Find where the given text appears and provide that cell's center as (X, Y) coordinate. 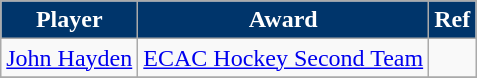
ECAC Hockey Second Team (284, 58)
John Hayden (70, 58)
Award (284, 20)
Player (70, 20)
Ref (452, 20)
